Scan for the cell matching the given text and deliver its [x, y] coordinate at center. 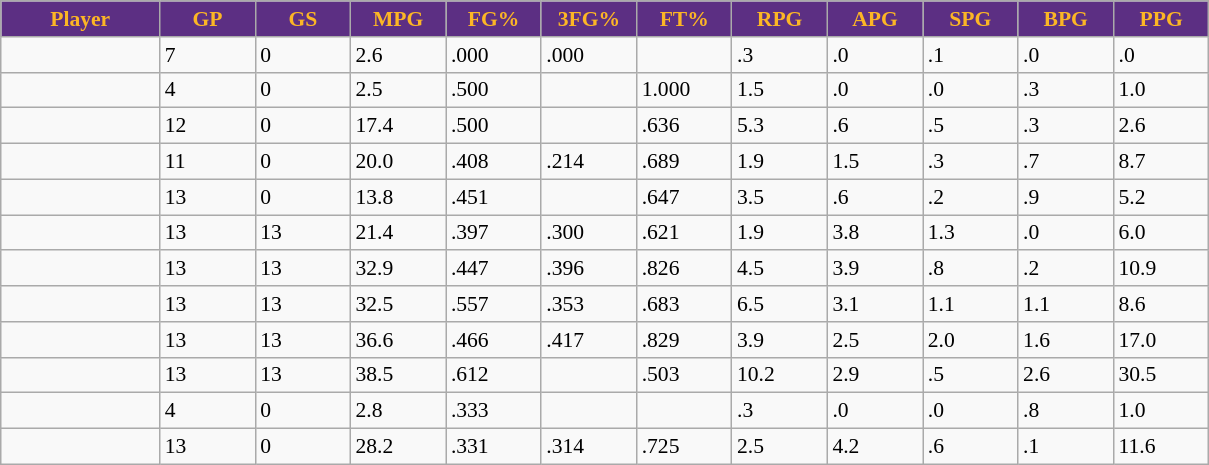
13.8 [398, 197]
10.9 [1161, 269]
36.6 [398, 340]
.683 [684, 304]
.314 [588, 447]
38.5 [398, 375]
.725 [684, 447]
MPG [398, 19]
.557 [494, 304]
SPG [970, 19]
.396 [588, 269]
3.5 [780, 197]
1.3 [970, 233]
.9 [1066, 197]
2.8 [398, 411]
.353 [588, 304]
.612 [494, 375]
GP [208, 19]
2.0 [970, 340]
1.000 [684, 90]
.7 [1066, 162]
2.9 [874, 375]
28.2 [398, 447]
.300 [588, 233]
RPG [780, 19]
.214 [588, 162]
8.6 [1161, 304]
FT% [684, 19]
.417 [588, 340]
GS [302, 19]
32.5 [398, 304]
3FG% [588, 19]
.451 [494, 197]
.466 [494, 340]
1.6 [1066, 340]
.647 [684, 197]
.621 [684, 233]
8.7 [1161, 162]
.333 [494, 411]
APG [874, 19]
10.2 [780, 375]
17.0 [1161, 340]
FG% [494, 19]
BPG [1066, 19]
.397 [494, 233]
11.6 [1161, 447]
.826 [684, 269]
.331 [494, 447]
3.1 [874, 304]
20.0 [398, 162]
3.8 [874, 233]
.503 [684, 375]
5.2 [1161, 197]
17.4 [398, 126]
.636 [684, 126]
12 [208, 126]
6.0 [1161, 233]
.408 [494, 162]
7 [208, 55]
32.9 [398, 269]
30.5 [1161, 375]
11 [208, 162]
21.4 [398, 233]
Player [80, 19]
4.5 [780, 269]
.689 [684, 162]
.829 [684, 340]
.447 [494, 269]
4.2 [874, 447]
6.5 [780, 304]
PPG [1161, 19]
5.3 [780, 126]
